Output the [x, y] coordinate of the center of the cell containing the given text.  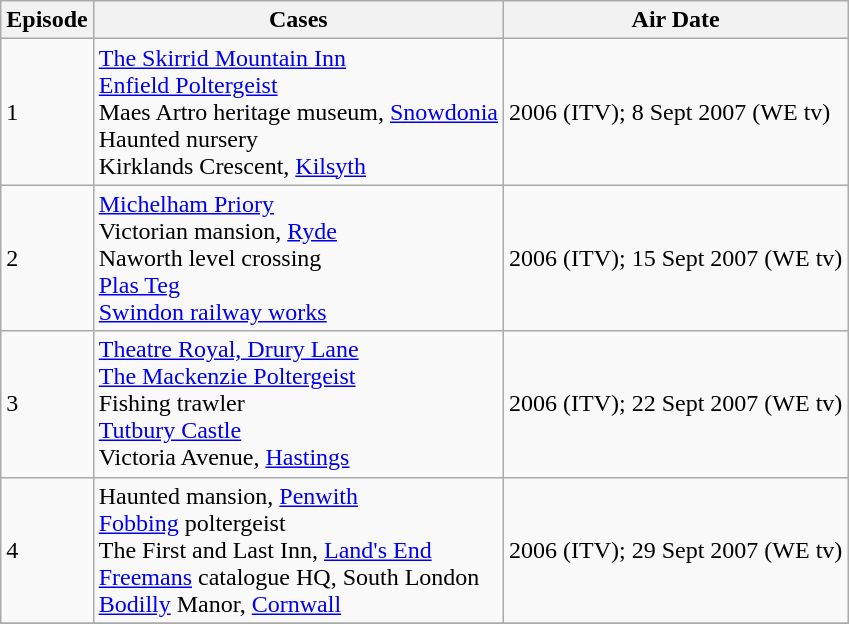
4 [47, 550]
3 [47, 404]
The Skirrid Mountain InnEnfield PoltergeistMaes Artro heritage museum, SnowdoniaHaunted nurseryKirklands Crescent, Kilsyth [298, 112]
Haunted mansion, PenwithFobbing poltergeistThe First and Last Inn, Land's EndFreemans catalogue HQ, South LondonBodilly Manor, Cornwall [298, 550]
Air Date [676, 20]
2 [47, 258]
Episode [47, 20]
Michelham PrioryVictorian mansion, RydeNaworth level crossingPlas TegSwindon railway works [298, 258]
2006 (ITV); 22 Sept 2007 (WE tv) [676, 404]
1 [47, 112]
Cases [298, 20]
2006 (ITV); 8 Sept 2007 (WE tv) [676, 112]
2006 (ITV); 29 Sept 2007 (WE tv) [676, 550]
Theatre Royal, Drury LaneThe Mackenzie PoltergeistFishing trawlerTutbury CastleVictoria Avenue, Hastings [298, 404]
2006 (ITV); 15 Sept 2007 (WE tv) [676, 258]
